Find where the given text appears and provide that cell's center as [x, y] coordinate. 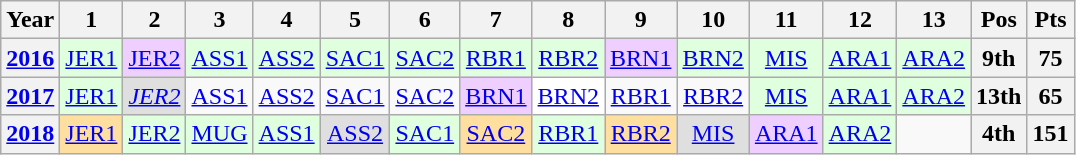
5 [355, 20]
12 [860, 20]
4 [286, 20]
13th [999, 96]
75 [1050, 58]
1 [92, 20]
2018 [30, 134]
Pos [999, 20]
2 [154, 20]
6 [425, 20]
3 [220, 20]
8 [568, 20]
2016 [30, 58]
9th [999, 58]
151 [1050, 134]
2017 [30, 96]
13 [934, 20]
7 [496, 20]
Year [30, 20]
Pts [1050, 20]
10 [713, 20]
65 [1050, 96]
MUG [220, 134]
11 [786, 20]
9 [640, 20]
4th [999, 134]
